From the cell containing the given text, extract its center point as (X, Y) coordinate. 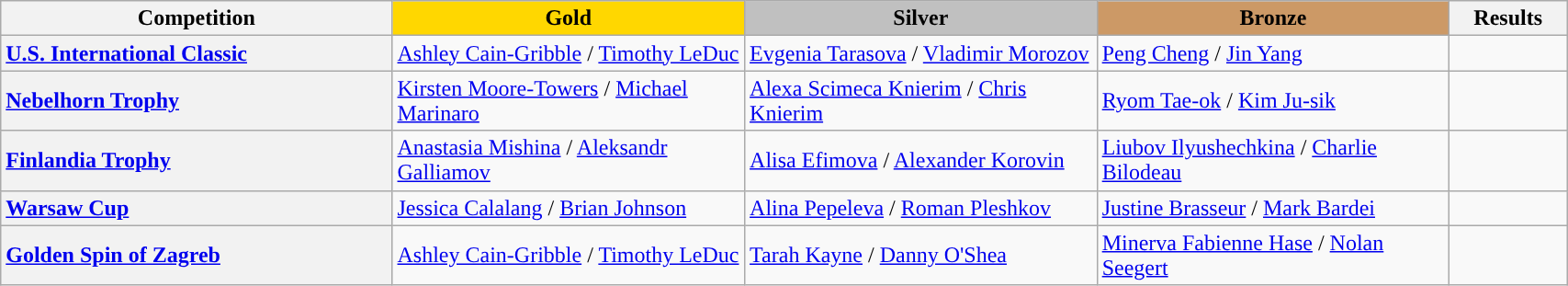
Anastasia Mishina / Aleksandr Galliamov (569, 160)
U.S. International Classic (197, 53)
Golden Spin of Zagreb (197, 256)
Alexa Scimeca Knierim / Chris Knierim (921, 101)
Peng Cheng / Jin Yang (1273, 53)
Gold (569, 18)
Nebelhorn Trophy (197, 101)
Alisa Efimova / Alexander Korovin (921, 160)
Silver (921, 18)
Minerva Fabienne Hase / Nolan Seegert (1273, 256)
Justine Brasseur / Mark Bardei (1273, 208)
Competition (197, 18)
Evgenia Tarasova / Vladimir Morozov (921, 53)
Tarah Kayne / Danny O'Shea (921, 256)
Kirsten Moore-Towers / Michael Marinaro (569, 101)
Warsaw Cup (197, 208)
Results (1508, 18)
Liubov Ilyushechkina / Charlie Bilodeau (1273, 160)
Alina Pepeleva / Roman Pleshkov (921, 208)
Bronze (1273, 18)
Finlandia Trophy (197, 160)
Ryom Tae-ok / Kim Ju-sik (1273, 101)
Jessica Calalang / Brian Johnson (569, 208)
